For the text-containing cell, return its midpoint in [X, Y] coordinate format. 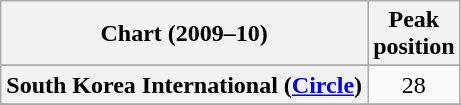
South Korea International (Circle) [184, 85]
28 [414, 85]
Chart (2009–10) [184, 34]
Peakposition [414, 34]
